Scan for the cell matching the given text and deliver its [X, Y] coordinate at center. 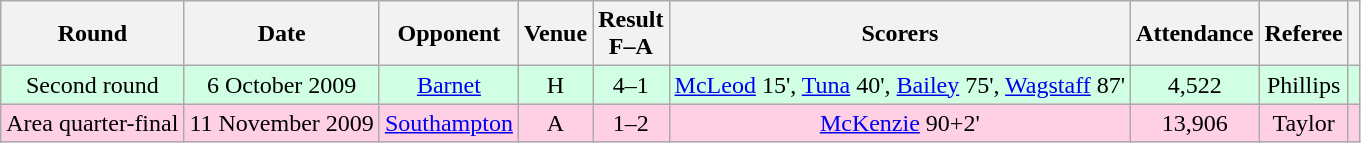
4–1 [631, 85]
Southampton [448, 123]
Opponent [448, 34]
4,522 [1195, 85]
McLeod 15', Tuna 40', Bailey 75', Wagstaff 87' [900, 85]
Referee [1304, 34]
Taylor [1304, 123]
ResultF–A [631, 34]
Date [282, 34]
Scorers [900, 34]
McKenzie 90+2' [900, 123]
Round [92, 34]
Attendance [1195, 34]
1–2 [631, 123]
Phillips [1304, 85]
Barnet [448, 85]
11 November 2009 [282, 123]
A [555, 123]
Second round [92, 85]
Area quarter-final [92, 123]
Venue [555, 34]
6 October 2009 [282, 85]
13,906 [1195, 123]
H [555, 85]
